Return [x, y] of the center of cell containing provided text 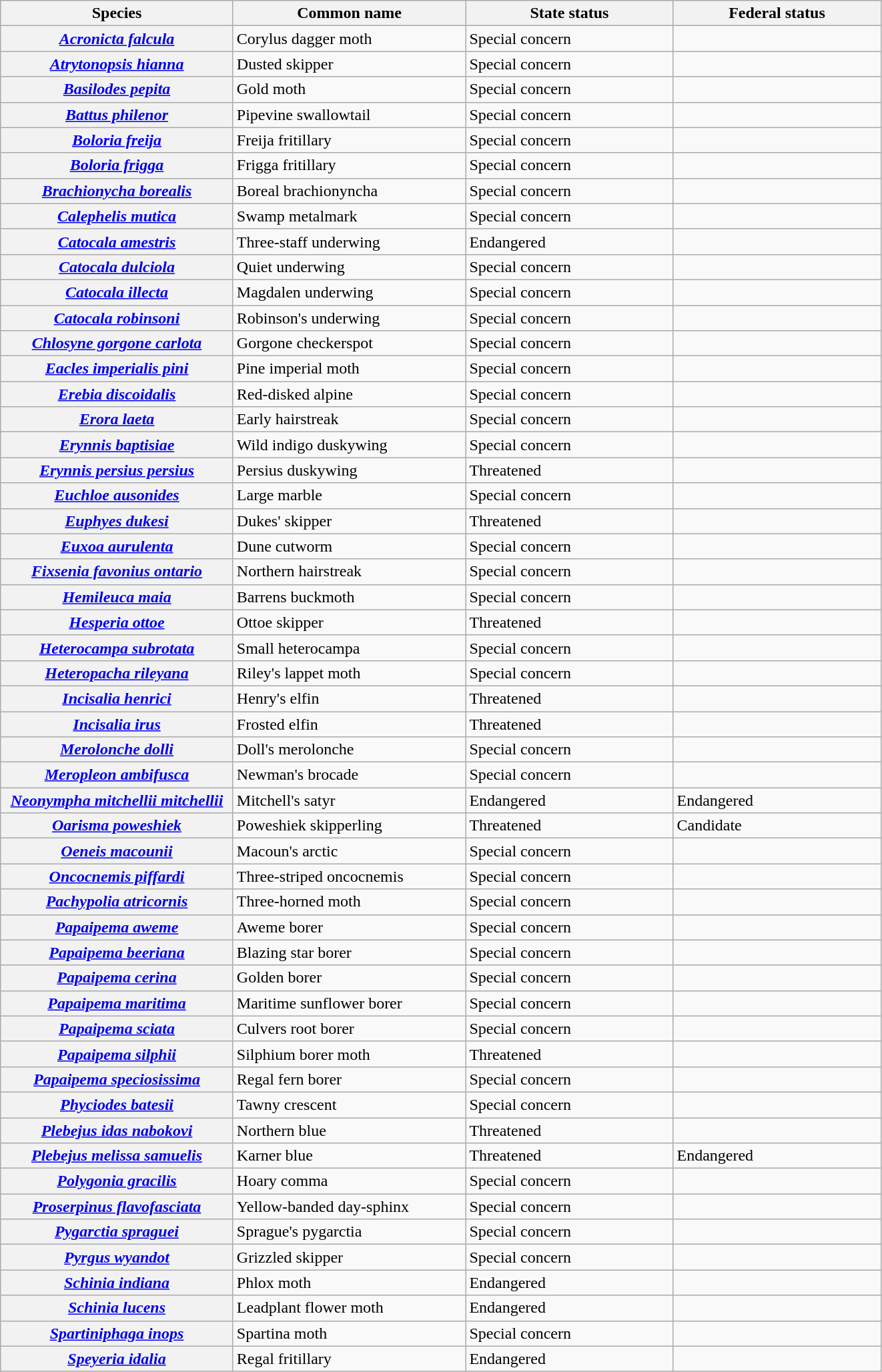
Magdalen underwing [350, 292]
Battus philenor [117, 115]
Merolonche dolli [117, 750]
Plebejus idas nabokovi [117, 1131]
Swamp metalmark [350, 216]
Catocala dulciola [117, 267]
Regal fritillary [350, 1359]
Calephelis mutica [117, 216]
Hoary comma [350, 1181]
Robinson's underwing [350, 318]
Oncocnemis piffardi [117, 876]
Papaipema sciata [117, 1028]
Frigga fritillary [350, 165]
Doll's merolonche [350, 750]
Pachypolia atricornis [117, 902]
Aweme borer [350, 927]
State status [570, 13]
Catocala illecta [117, 292]
Grizzled skipper [350, 1257]
Papaipema maritima [117, 1003]
Plebejus melissa samuelis [117, 1156]
Heteropacha rileyana [117, 673]
Pipevine swallowtail [350, 115]
Gold moth [350, 89]
Spartina moth [350, 1333]
Corylus dagger moth [350, 39]
Pyrgus wyandot [117, 1257]
Atrytonopsis hianna [117, 64]
Erynnis baptisiae [117, 445]
Dusted skipper [350, 64]
Euphyes dukesi [117, 521]
Large marble [350, 496]
Dune cutworm [350, 546]
Chlosyne gorgone carlota [117, 344]
Common name [350, 13]
Yellow-banded day-sphinx [350, 1207]
Karner blue [350, 1156]
Papaipema beeriana [117, 952]
Eacles imperialis pini [117, 369]
Gorgone checkerspot [350, 344]
Sprague's pygarctia [350, 1232]
Regal fern borer [350, 1079]
Three-striped oncocnemis [350, 876]
Culvers root borer [350, 1028]
Federal status [777, 13]
Freija fritillary [350, 140]
Boreal brachionyncha [350, 191]
Hemileuca maia [117, 597]
Schinia lucens [117, 1308]
Red-disked alpine [350, 394]
Meropleon ambifusca [117, 775]
Barrens buckmoth [350, 597]
Boloria frigga [117, 165]
Oeneis macounii [117, 851]
Erynnis persius persius [117, 470]
Silphium borer moth [350, 1054]
Erebia discoidalis [117, 394]
Three-horned moth [350, 902]
Pine imperial moth [350, 369]
Early hairstreak [350, 420]
Incisalia henrici [117, 698]
Papaipema silphii [117, 1054]
Species [117, 13]
Heterocampa subrotata [117, 648]
Papaipema speciosissima [117, 1079]
Phyciodes batesii [117, 1105]
Dukes' skipper [350, 521]
Erora laeta [117, 420]
Blazing star borer [350, 952]
Schinia indiana [117, 1283]
Spartiniphaga inops [117, 1333]
Northern blue [350, 1131]
Speyeria idalia [117, 1359]
Polygonia gracilis [117, 1181]
Small heterocampa [350, 648]
Acronicta falcula [117, 39]
Papaipema aweme [117, 927]
Mitchell's satyr [350, 800]
Persius duskywing [350, 470]
Tawny crescent [350, 1105]
Oarisma poweshiek [117, 826]
Candidate [777, 826]
Euchloe ausonides [117, 496]
Basilodes pepita [117, 89]
Brachionycha borealis [117, 191]
Wild indigo duskywing [350, 445]
Ottoe skipper [350, 622]
Catocala robinsoni [117, 318]
Three-staff underwing [350, 241]
Macoun's arctic [350, 851]
Northern hairstreak [350, 572]
Boloria freija [117, 140]
Neonympha mitchellii mitchellii [117, 800]
Golden borer [350, 978]
Fixsenia favonius ontario [117, 572]
Poweshiek skipperling [350, 826]
Incisalia irus [117, 724]
Henry's elfin [350, 698]
Catocala amestris [117, 241]
Leadplant flower moth [350, 1308]
Pygarctia spraguei [117, 1232]
Maritime sunflower borer [350, 1003]
Quiet underwing [350, 267]
Phlox moth [350, 1283]
Frosted elfin [350, 724]
Proserpinus flavofasciata [117, 1207]
Papaipema cerina [117, 978]
Newman's brocade [350, 775]
Hesperia ottoe [117, 622]
Riley's lappet moth [350, 673]
Euxoa aurulenta [117, 546]
